Determine the (X, Y) coordinate at the center of the cell enclosing the given text.  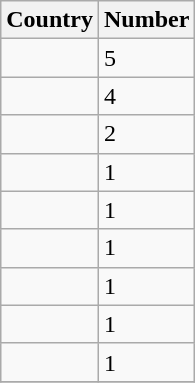
5 (146, 58)
Number (146, 20)
Country (50, 20)
4 (146, 96)
2 (146, 134)
